Locate the cell with the specified text and output its [x, y] center coordinate. 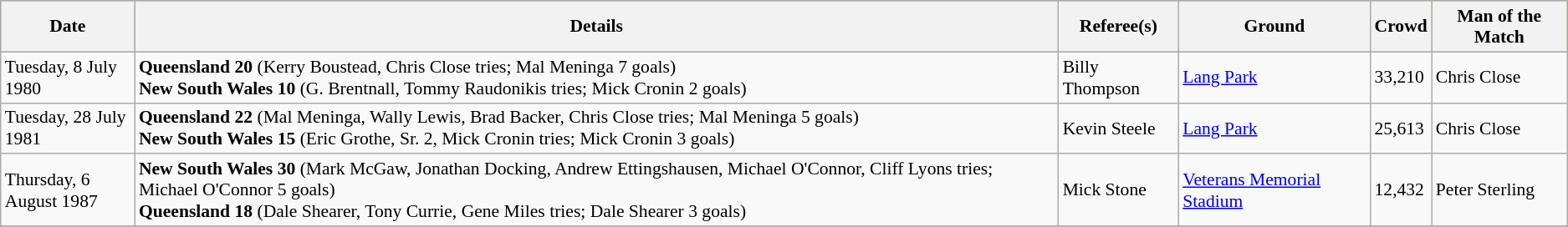
Tuesday, 28 July 1981 [68, 129]
12,432 [1400, 190]
Man of the Match [1499, 27]
25,613 [1400, 129]
Date [68, 27]
Referee(s) [1119, 27]
Mick Stone [1119, 190]
Tuesday, 8 July 1980 [68, 77]
Peter Sterling [1499, 190]
Billy Thompson [1119, 77]
Ground [1274, 27]
Kevin Steele [1119, 129]
Details [597, 27]
Thursday, 6 August 1987 [68, 190]
Crowd [1400, 27]
33,210 [1400, 77]
Veterans Memorial Stadium [1274, 190]
Queensland 20 (Kerry Boustead, Chris Close tries; Mal Meninga 7 goals) New South Wales 10 (G. Brentnall, Tommy Raudonikis tries; Mick Cronin 2 goals) [597, 77]
